Return the [x, y] coordinate for the center point of the cell that contains the specified text.  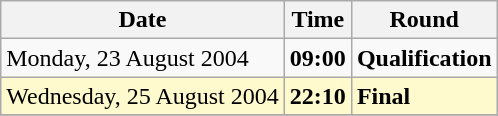
Monday, 23 August 2004 [143, 58]
Final [424, 96]
Qualification [424, 58]
Time [318, 20]
22:10 [318, 96]
Wednesday, 25 August 2004 [143, 96]
Date [143, 20]
09:00 [318, 58]
Round [424, 20]
